Capture the cell that displays the provided text and extract its (x, y) central coordinate. 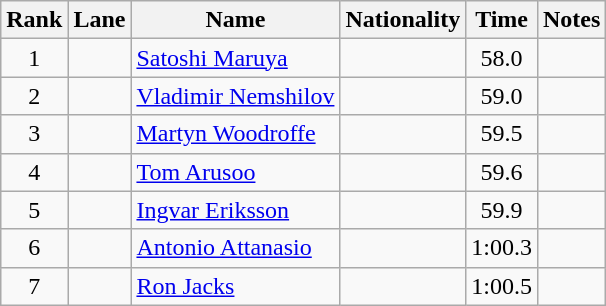
Vladimir Nemshilov (236, 96)
Satoshi Maruya (236, 58)
1:00.3 (502, 248)
Nationality (403, 20)
59.9 (502, 210)
59.5 (502, 134)
Ingvar Eriksson (236, 210)
6 (34, 248)
Notes (571, 20)
5 (34, 210)
Name (236, 20)
Ron Jacks (236, 286)
7 (34, 286)
Time (502, 20)
Rank (34, 20)
58.0 (502, 58)
59.6 (502, 172)
2 (34, 96)
59.0 (502, 96)
1:00.5 (502, 286)
Martyn Woodroffe (236, 134)
1 (34, 58)
3 (34, 134)
4 (34, 172)
Lane (100, 20)
Tom Arusoo (236, 172)
Antonio Attanasio (236, 248)
